Identify which cell holds the provided text, then report its [x, y] central coordinate. 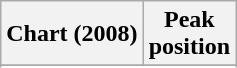
Chart (2008) [72, 34]
Peak position [189, 34]
